Provide the [x, y] coordinate of the cell's center where the given text is located.  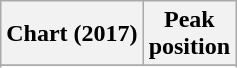
Peak position [189, 34]
Chart (2017) [72, 34]
